From the cell containing the given text, extract its center point as [X, Y] coordinate. 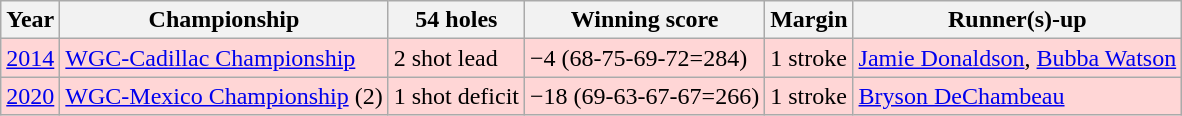
−18 (69-63-67-67=266) [645, 96]
Bryson DeChambeau [1018, 96]
Jamie Donaldson, Bubba Watson [1018, 58]
Runner(s)-up [1018, 20]
54 holes [456, 20]
−4 (68-75-69-72=284) [645, 58]
Year [30, 20]
Margin [809, 20]
WGC-Mexico Championship (2) [224, 96]
2014 [30, 58]
2020 [30, 96]
1 shot deficit [456, 96]
Winning score [645, 20]
2 shot lead [456, 58]
Championship [224, 20]
WGC-Cadillac Championship [224, 58]
